Return (X, Y) of the center of cell containing provided text 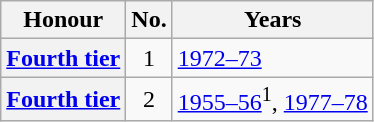
Years (272, 20)
1972–73 (272, 58)
1955–561, 1977–78 (272, 100)
1 (149, 58)
No. (149, 20)
Honour (64, 20)
2 (149, 100)
